Extract the (X, Y) coordinate from the center of the cell holding the provided text.  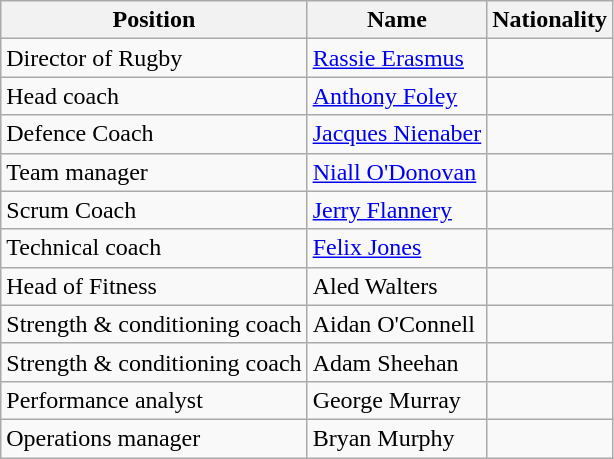
Aled Walters (397, 286)
Aidan O'Connell (397, 324)
Team manager (154, 172)
Position (154, 20)
Bryan Murphy (397, 438)
Jerry Flannery (397, 210)
Operations manager (154, 438)
Head of Fitness (154, 286)
Niall O'Donovan (397, 172)
Head coach (154, 96)
Jacques Nienaber (397, 134)
Performance analyst (154, 400)
Rassie Erasmus (397, 58)
Nationality (550, 20)
Anthony Foley (397, 96)
Name (397, 20)
George Murray (397, 400)
Defence Coach (154, 134)
Felix Jones (397, 248)
Adam Sheehan (397, 362)
Director of Rugby (154, 58)
Technical coach (154, 248)
Scrum Coach (154, 210)
